Detect which cell encompasses the target text, then output its [X, Y] center coordinate. 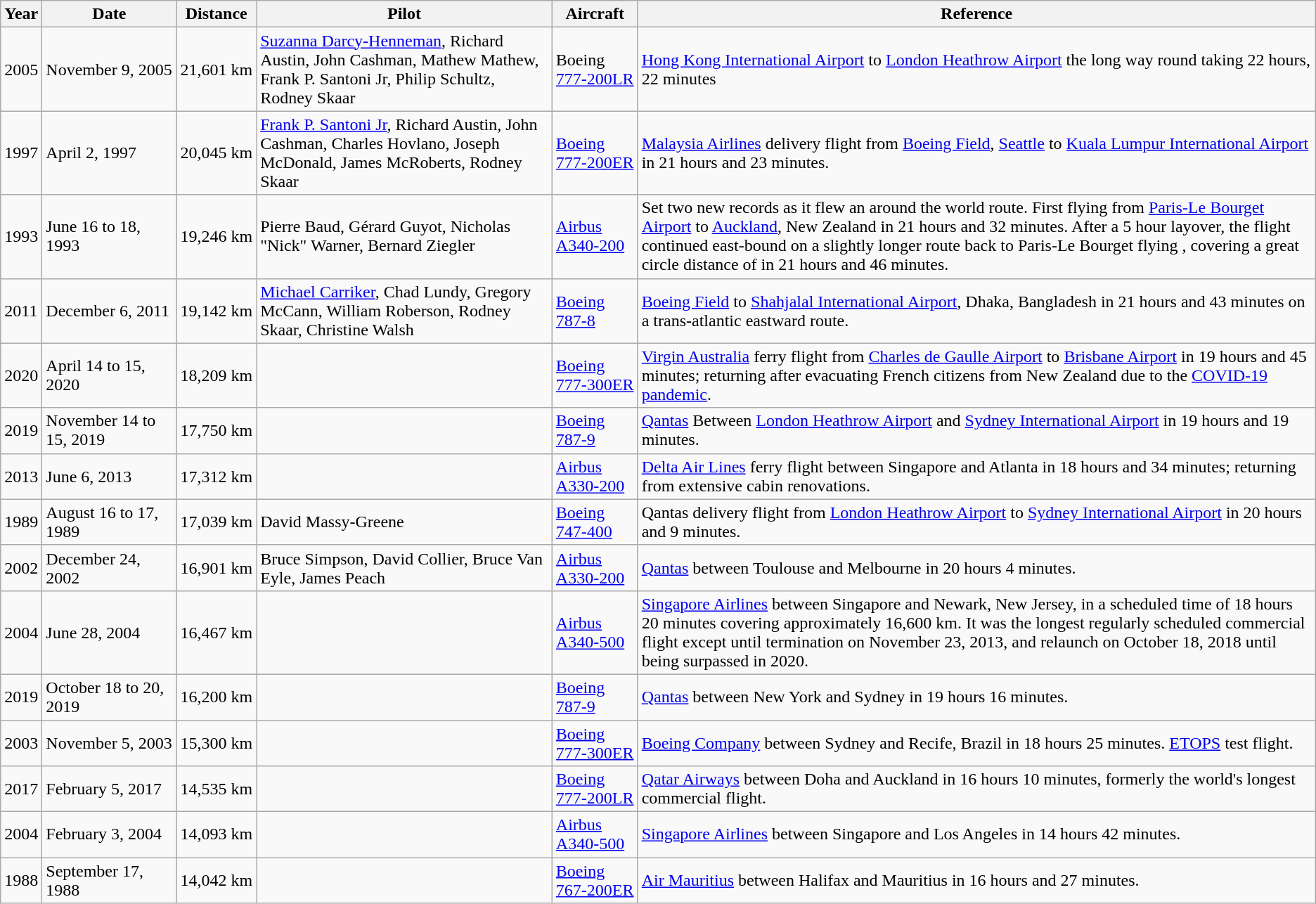
Boeing 777-200ER [595, 153]
1993 [21, 236]
November 9, 2005 [110, 69]
2011 [21, 311]
December 24, 2002 [110, 568]
Frank P. Santoni Jr, Richard Austin, John Cashman, Charles Hovlano, Joseph McDonald, James McRoberts, Rodney Skaar [405, 153]
Air Mauritius between Halifax and Mauritius in 16 hours and 27 minutes. [976, 880]
1989 [21, 522]
Boeing Company between Sydney and Recife, Brazil in 18 hours 25 minutes. ETOPS test flight. [976, 742]
Singapore Airlines between Singapore and Los Angeles in 14 hours 42 minutes. [976, 835]
November 5, 2003 [110, 742]
Qantas delivery flight from London Heathrow Airport to Sydney International Airport in 20 hours and 9 minutes. [976, 522]
1988 [21, 880]
Suzanna Darcy-Henneman, Richard Austin, John Cashman, Mathew Mathew, Frank P. Santoni Jr, Philip Schultz, Rodney Skaar [405, 69]
17,039 km [217, 522]
16,467 km [217, 633]
Michael Carriker, Chad Lundy, Gregory McCann, William Roberson, Rodney Skaar, Christine Walsh [405, 311]
14,535 km [217, 789]
Aircraft [595, 14]
Bruce Simpson, David Collier, Bruce Van Eyle, James Peach [405, 568]
15,300 km [217, 742]
Hong Kong International Airport to London Heathrow Airport the long way round taking 22 hours, 22 minutes [976, 69]
17,312 km [217, 477]
December 6, 2011 [110, 311]
February 5, 2017 [110, 789]
November 14 to 15, 2019 [110, 430]
2013 [21, 477]
16,901 km [217, 568]
June 28, 2004 [110, 633]
Qantas between New York and Sydney in 19 hours 16 minutes. [976, 697]
2005 [21, 69]
February 3, 2004 [110, 835]
14,042 km [217, 880]
Airbus A340-200 [595, 236]
2017 [21, 789]
Qantas between Toulouse and Melbourne in 20 hours 4 minutes. [976, 568]
Distance [217, 14]
2002 [21, 568]
April 14 to 15, 2020 [110, 375]
Delta Air Lines ferry flight between Singapore and Atlanta in 18 hours and 34 minutes; returning from extensive cabin renovations. [976, 477]
Malaysia Airlines delivery flight from Boeing Field, Seattle to Kuala Lumpur International Airport in 21 hours and 23 minutes. [976, 153]
19,246 km [217, 236]
September 17, 1988 [110, 880]
Qatar Airways between Doha and Auckland in 16 hours 10 minutes, formerly the world's longest commercial flight. [976, 789]
1997 [21, 153]
2003 [21, 742]
Pierre Baud, Gérard Guyot, Nicholas "Nick" Warner, Bernard Ziegler [405, 236]
June 6, 2013 [110, 477]
April 2, 1997 [110, 153]
August 16 to 17, 1989 [110, 522]
Pilot [405, 14]
16,200 km [217, 697]
Boeing 767-200ER [595, 880]
Year [21, 14]
19,142 km [217, 311]
Date [110, 14]
21,601 km [217, 69]
14,093 km [217, 835]
June 16 to 18, 1993 [110, 236]
Reference [976, 14]
17,750 km [217, 430]
Boeing 787-8 [595, 311]
20,045 km [217, 153]
2020 [21, 375]
Boeing 747-400 [595, 522]
18,209 km [217, 375]
David Massy-Greene [405, 522]
Boeing Field to Shahjalal International Airport, Dhaka, Bangladesh in 21 hours and 43 minutes on a trans-atlantic eastward route. [976, 311]
Qantas Between London Heathrow Airport and Sydney International Airport in 19 hours and 19 minutes. [976, 430]
October 18 to 20, 2019 [110, 697]
